Detect which cell encompasses the target text, then output its (x, y) center coordinate. 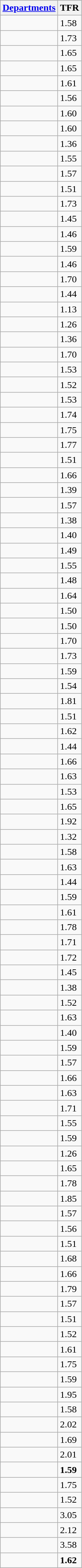
1.32 (69, 837)
2.12 (69, 1530)
1.54 (69, 686)
Departments (29, 8)
2.01 (69, 1455)
TFR (69, 8)
1.39 (69, 490)
1.79 (69, 1289)
1.74 (69, 415)
3.58 (69, 1545)
3.05 (69, 1515)
1.49 (69, 550)
1.95 (69, 1394)
1.64 (69, 596)
1.81 (69, 701)
1.69 (69, 1440)
1.48 (69, 580)
1.77 (69, 445)
2.02 (69, 1425)
1.85 (69, 1199)
1.68 (69, 1259)
1.13 (69, 309)
1.92 (69, 822)
1.72 (69, 957)
